Provide the (X, Y) coordinate of the cell's center where the given text is located.  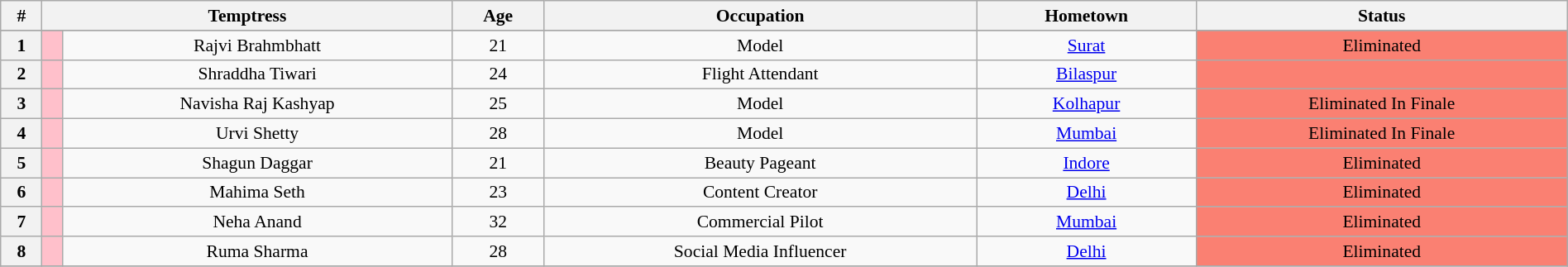
Ruma Sharma (257, 251)
Shagun Daggar (257, 163)
8 (22, 251)
Beauty Pageant (760, 163)
Indore (1087, 163)
Status (1381, 16)
Age (498, 16)
Hometown (1087, 16)
2 (22, 74)
Mahima Seth (257, 193)
Temptress (247, 16)
7 (22, 222)
Neha Anand (257, 222)
Surat (1087, 45)
1 (22, 45)
Commercial Pilot (760, 222)
Bilaspur (1087, 74)
Social Media Influencer (760, 251)
32 (498, 222)
Navisha Raj Kashyap (257, 104)
3 (22, 104)
Kolhapur (1087, 104)
6 (22, 193)
Urvi Shetty (257, 134)
23 (498, 193)
Content Creator (760, 193)
24 (498, 74)
Occupation (760, 16)
Shraddha Tiwari (257, 74)
4 (22, 134)
# (22, 16)
25 (498, 104)
5 (22, 163)
Rajvi Brahmbhatt (257, 45)
Flight Attendant (760, 74)
